Find where the given text appears and provide that cell's center as [x, y] coordinate. 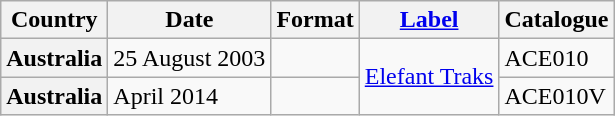
ACE010 [556, 58]
ACE010V [556, 96]
April 2014 [190, 96]
Country [54, 20]
Format [315, 20]
25 August 2003 [190, 58]
Elefant Traks [429, 77]
Date [190, 20]
Label [429, 20]
Catalogue [556, 20]
